Determine the (X, Y) coordinate at the center of the cell enclosing the given text.  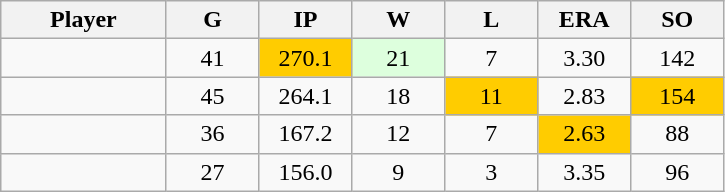
SO (678, 20)
18 (398, 96)
ERA (584, 20)
142 (678, 58)
9 (398, 172)
2.83 (584, 96)
Player (84, 20)
2.63 (584, 134)
12 (398, 134)
3.30 (584, 58)
167.2 (306, 134)
96 (678, 172)
45 (212, 96)
41 (212, 58)
21 (398, 58)
G (212, 20)
36 (212, 134)
264.1 (306, 96)
154 (678, 96)
270.1 (306, 58)
3 (492, 172)
88 (678, 134)
11 (492, 96)
L (492, 20)
W (398, 20)
27 (212, 172)
3.35 (584, 172)
IP (306, 20)
156.0 (306, 172)
